Capture the cell that displays the provided text and extract its [X, Y] central coordinate. 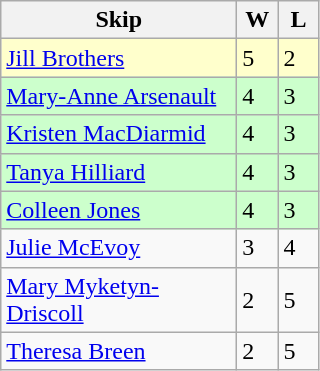
Julie McEvoy [119, 248]
Colleen Jones [119, 210]
Kristen MacDiarmid [119, 134]
Skip [119, 20]
Tanya Hilliard [119, 172]
L [298, 20]
Mary-Anne Arsenault [119, 96]
W [258, 20]
Jill Brothers [119, 58]
Mary Myketyn-Driscoll [119, 300]
Theresa Breen [119, 351]
